Identify which cell holds the provided text, then report its [X, Y] central coordinate. 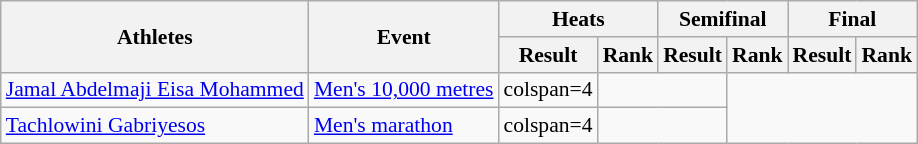
Heats [579, 19]
Men's marathon [404, 126]
Semifinal [722, 19]
Athletes [155, 36]
Final [852, 19]
Men's 10,000 metres [404, 90]
Jamal Abdelmaji Eisa Mohammed [155, 90]
Event [404, 36]
Tachlowini Gabriyesos [155, 126]
